Identify which cell holds the provided text, then report its [x, y] central coordinate. 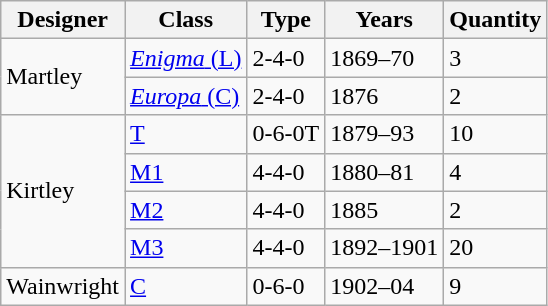
1885 [384, 210]
Europa (C) [186, 96]
Years [384, 20]
3 [496, 58]
Enigma (L) [186, 58]
Kirtley [63, 191]
4 [496, 172]
1892–1901 [384, 248]
10 [496, 134]
9 [496, 286]
0-6-0T [286, 134]
20 [496, 248]
1876 [384, 96]
Designer [63, 20]
Quantity [496, 20]
1902–04 [384, 286]
Martley [63, 77]
Type [286, 20]
Wainwright [63, 286]
M1 [186, 172]
T [186, 134]
M3 [186, 248]
1869–70 [384, 58]
0-6-0 [286, 286]
Class [186, 20]
M2 [186, 210]
1880–81 [384, 172]
C [186, 286]
1879–93 [384, 134]
